Pinpoint the cell where the given text exists, returning its (X, Y) midpoint coordinate. 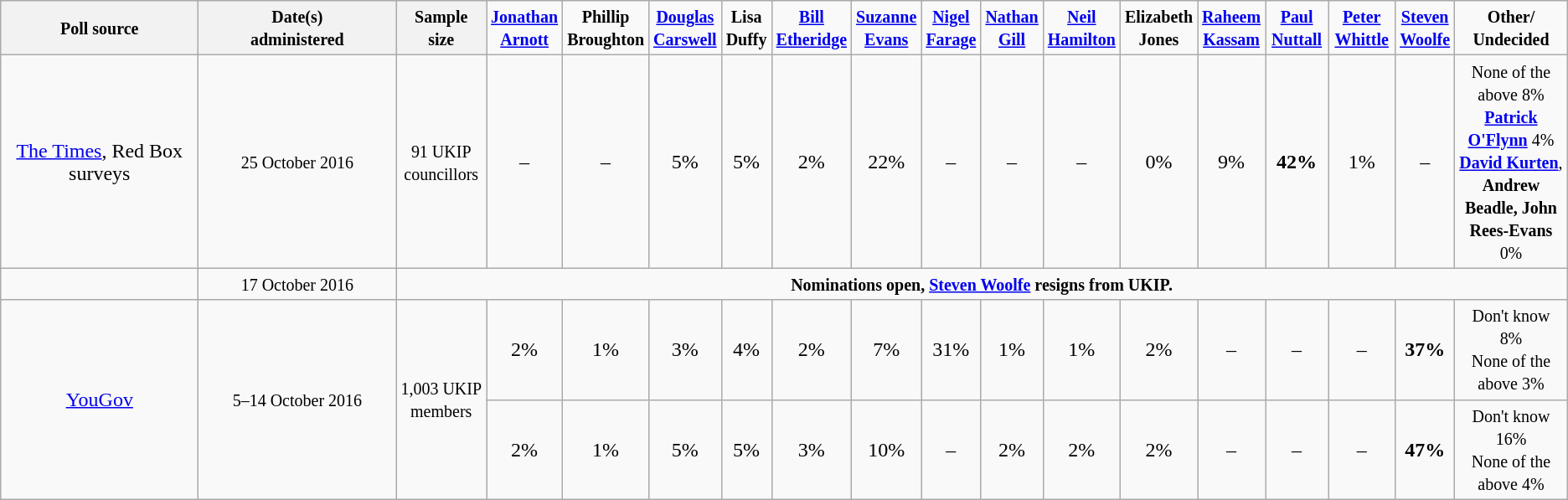
37% (1426, 350)
91 UKIP councillors (441, 162)
NeilHamilton (1081, 28)
Samplesize (441, 28)
1,003 UKIP members (441, 399)
Date(s) administered (297, 28)
StevenWoolfe (1426, 28)
Nominations open, Steven Woolfe resigns from UKIP. (982, 284)
47% (1426, 449)
5–14 October 2016 (297, 399)
0% (1158, 162)
BillEtheridge (811, 28)
22% (886, 162)
Poll source (100, 28)
4% (746, 350)
31% (952, 350)
ElizabethJones (1158, 28)
Don't know 16%None of the above 4% (1511, 449)
25 October 2016 (297, 162)
Don't know 8%None of the above 3% (1511, 350)
NathanGill (1012, 28)
9% (1231, 162)
PhillipBroughton (606, 28)
YouGov (100, 399)
NigelFarage (952, 28)
The Times, Red Box surveys (100, 162)
10% (886, 449)
None of the above 8%Patrick O'Flynn 4%David Kurten, Andrew Beadle, John Rees-Evans 0% (1511, 162)
SuzanneEvans (886, 28)
17 October 2016 (297, 284)
42% (1297, 162)
RaheemKassam (1231, 28)
LisaDuffy (746, 28)
DouglasCarswell (685, 28)
Peter Whittle (1362, 28)
Paul Nuttall (1297, 28)
JonathanArnott (524, 28)
7% (886, 350)
Other/Undecided (1511, 28)
